Locate the cell with the specified text and output its [x, y] center coordinate. 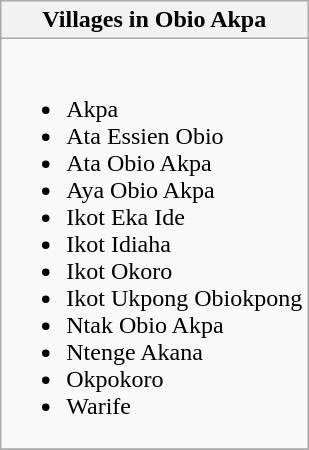
Villages in Obio Akpa [154, 20]
AkpaAta Essien ObioAta Obio AkpaAya Obio AkpaIkot Eka IdeIkot IdiahaIkot OkoroIkot Ukpong ObiokpongNtak Obio AkpaNtenge AkanaOkpokoroWarife [154, 244]
